Output the (X, Y) coordinate of the center of the cell containing the given text.  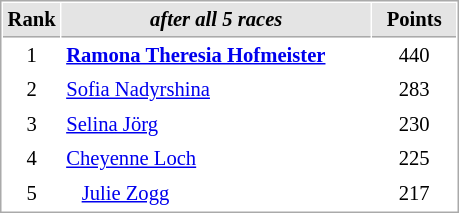
Cheyenne Loch (216, 158)
after all 5 races (216, 20)
1 (32, 56)
Points (414, 20)
Julie Zogg (216, 194)
2 (32, 90)
225 (414, 158)
3 (32, 124)
Ramona Theresia Hofmeister (216, 56)
217 (414, 194)
5 (32, 194)
4 (32, 158)
Rank (32, 20)
230 (414, 124)
Selina Jörg (216, 124)
440 (414, 56)
283 (414, 90)
Sofia Nadyrshina (216, 90)
